From the cell containing the given text, extract its center point as [X, Y] coordinate. 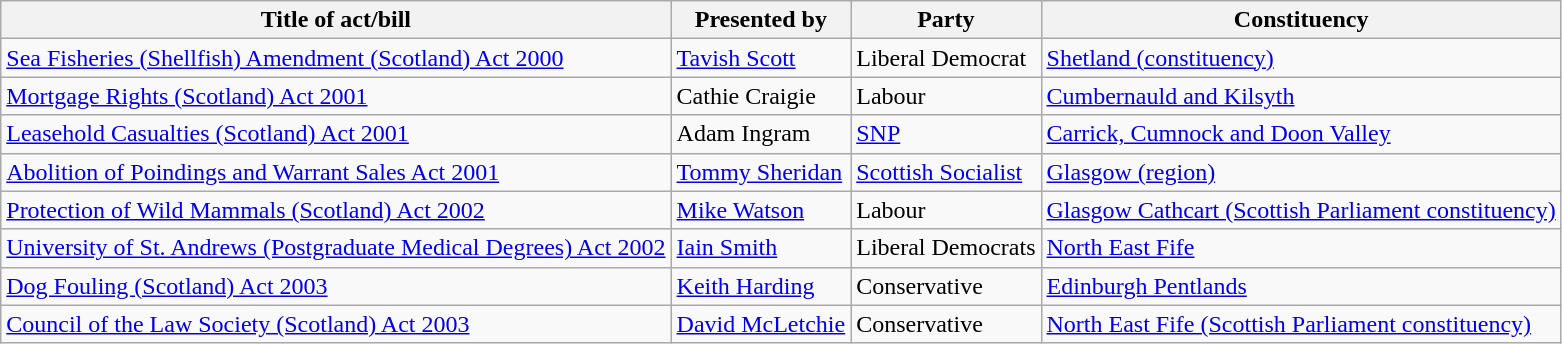
Shetland (constituency) [1301, 58]
Dog Fouling (Scotland) Act 2003 [336, 286]
Council of the Law Society (Scotland) Act 2003 [336, 324]
Party [946, 20]
Mike Watson [761, 210]
Scottish Socialist [946, 172]
Title of act/bill [336, 20]
Leasehold Casualties (Scotland) Act 2001 [336, 134]
Carrick, Cumnock and Doon Valley [1301, 134]
Glasgow Cathcart (Scottish Parliament constituency) [1301, 210]
SNP [946, 134]
Cathie Craigie [761, 96]
Cumbernauld and Kilsyth [1301, 96]
University of St. Andrews (Postgraduate Medical Degrees) Act 2002 [336, 248]
Constituency [1301, 20]
David McLetchie [761, 324]
Glasgow (region) [1301, 172]
Abolition of Poindings and Warrant Sales Act 2001 [336, 172]
Adam Ingram [761, 134]
Presented by [761, 20]
Iain Smith [761, 248]
Protection of Wild Mammals (Scotland) Act 2002 [336, 210]
Edinburgh Pentlands [1301, 286]
Liberal Democrats [946, 248]
Tommy Sheridan [761, 172]
Keith Harding [761, 286]
Tavish Scott [761, 58]
North East Fife (Scottish Parliament constituency) [1301, 324]
Liberal Democrat [946, 58]
North East Fife [1301, 248]
Sea Fisheries (Shellfish) Amendment (Scotland) Act 2000 [336, 58]
Mortgage Rights (Scotland) Act 2001 [336, 96]
